Return [x, y] of the center of cell containing provided text 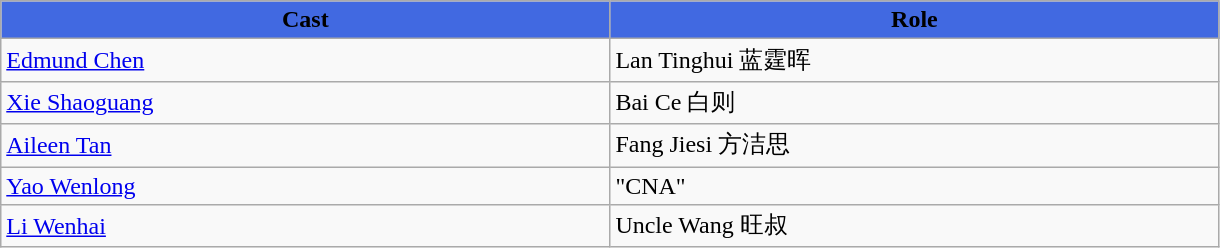
Uncle Wang 旺叔 [914, 226]
Bai Ce 白则 [914, 102]
Fang Jiesi 方洁思 [914, 146]
Cast [306, 20]
"CNA" [914, 185]
Xie Shaoguang [306, 102]
Aileen Tan [306, 146]
Role [914, 20]
Li Wenhai [306, 226]
Yao Wenlong [306, 185]
Edmund Chen [306, 60]
Lan Tinghui 蓝霆晖 [914, 60]
